Detect which cell encompasses the target text, then output its [x, y] center coordinate. 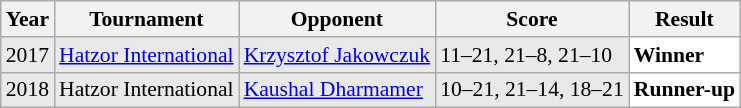
Result [684, 19]
Kaushal Dharmamer [338, 90]
Krzysztof Jakowczuk [338, 55]
2018 [28, 90]
Winner [684, 55]
Year [28, 19]
Opponent [338, 19]
11–21, 21–8, 21–10 [532, 55]
Score [532, 19]
Tournament [146, 19]
10–21, 21–14, 18–21 [532, 90]
Runner-up [684, 90]
2017 [28, 55]
